Output the (x, y) coordinate of the center of the cell containing the given text.  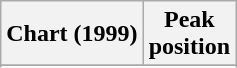
Chart (1999) (72, 34)
Peakposition (189, 34)
